For the text-containing cell, return its midpoint in (x, y) coordinate format. 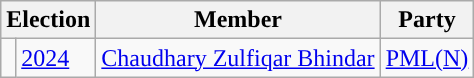
Election (48, 20)
Party (427, 20)
PML(N) (427, 58)
Chaudhary Zulfiqar Bhindar (238, 58)
2024 (56, 58)
Member (238, 20)
